Identify which cell holds the provided text, then report its (X, Y) central coordinate. 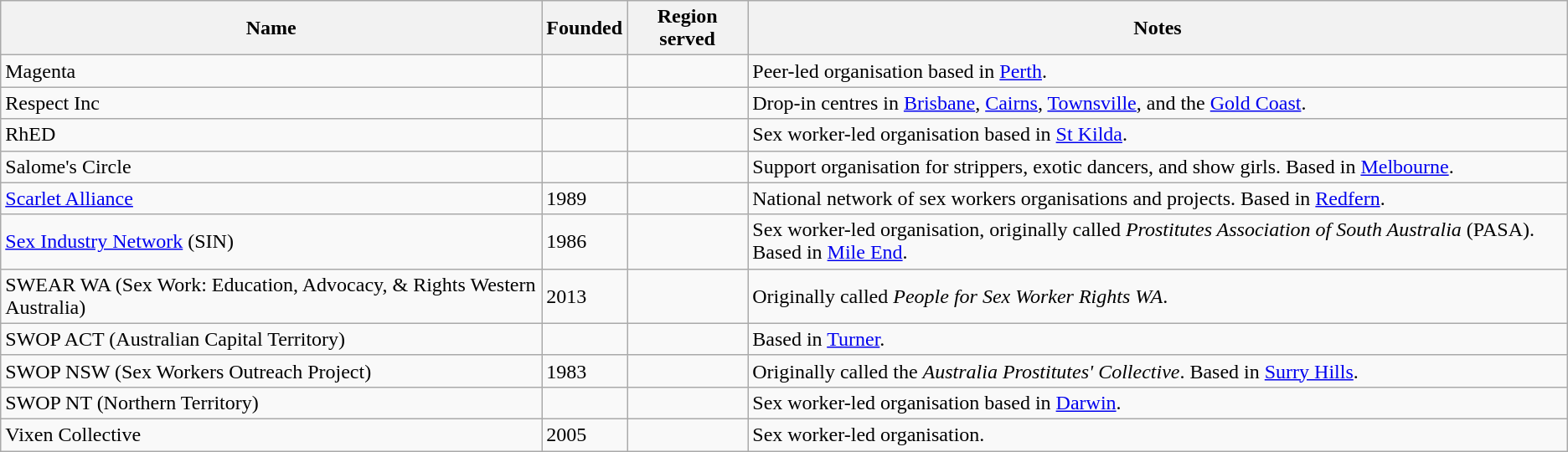
Sex worker-led organisation based in Darwin. (1158, 403)
Sex worker-led organisation. (1158, 434)
Magenta (271, 71)
SWEAR WA (Sex Work: Education, Advocacy, & Rights Western Australia) (271, 296)
2013 (585, 296)
SWOP NSW (Sex Workers Outreach Project) (271, 371)
Based in Turner. (1158, 339)
Region served (688, 28)
Drop-in centres in Brisbane, Cairns, Townsville, and the Gold Coast. (1158, 103)
Sex worker-led organisation, originally called Prostitutes Association of South Australia (PASA). Based in Mile End. (1158, 241)
2005 (585, 434)
Notes (1158, 28)
Name (271, 28)
Scarlet Alliance (271, 198)
Founded (585, 28)
Salome's Circle (271, 167)
Respect Inc (271, 103)
Originally called the Australia Prostitutes' Collective. Based in Surry Hills. (1158, 371)
SWOP ACT (Australian Capital Territory) (271, 339)
1989 (585, 198)
Peer-led organisation based in Perth. (1158, 71)
Vixen Collective (271, 434)
1986 (585, 241)
SWOP NT (Northern Territory) (271, 403)
Sex Industry Network (SIN) (271, 241)
National network of sex workers organisations and projects. Based in Redfern. (1158, 198)
1983 (585, 371)
Sex worker-led organisation based in St Kilda. (1158, 135)
Support organisation for strippers, exotic dancers, and show girls. Based in Melbourne. (1158, 167)
RhED (271, 135)
Originally called People for Sex Worker Rights WA. (1158, 296)
